Pinpoint the cell where the given text exists, returning its [X, Y] midpoint coordinate. 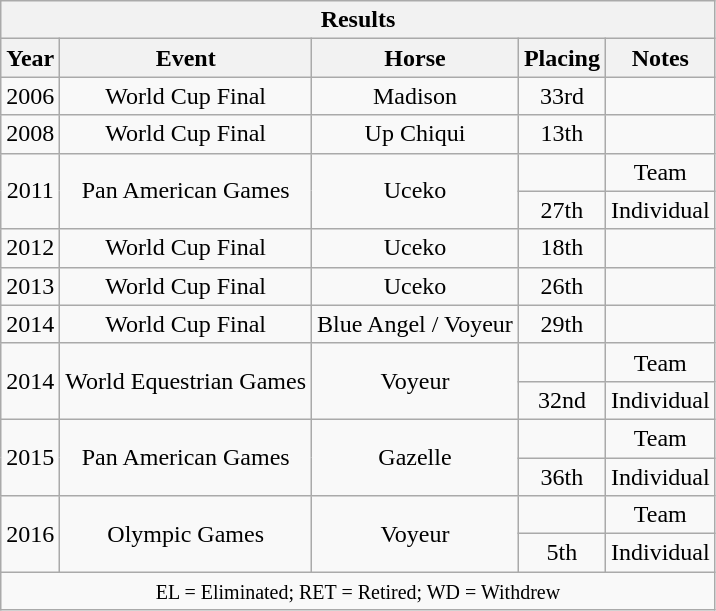
2006 [30, 96]
2016 [30, 534]
Gazelle [416, 457]
29th [562, 324]
18th [562, 248]
5th [562, 553]
2013 [30, 286]
2012 [30, 248]
Results [358, 20]
Horse [416, 58]
Event [186, 58]
27th [562, 210]
2015 [30, 457]
2008 [30, 134]
32nd [562, 400]
36th [562, 477]
Placing [562, 58]
13th [562, 134]
EL = Eliminated; RET = Retired; WD = Withdrew [358, 591]
Olympic Games [186, 534]
Up Chiqui [416, 134]
World Equestrian Games [186, 381]
2011 [30, 191]
Madison [416, 96]
33rd [562, 96]
Blue Angel / Voyeur [416, 324]
Notes [660, 58]
Year [30, 58]
26th [562, 286]
